Scan for the cell matching the given text and deliver its [X, Y] coordinate at center. 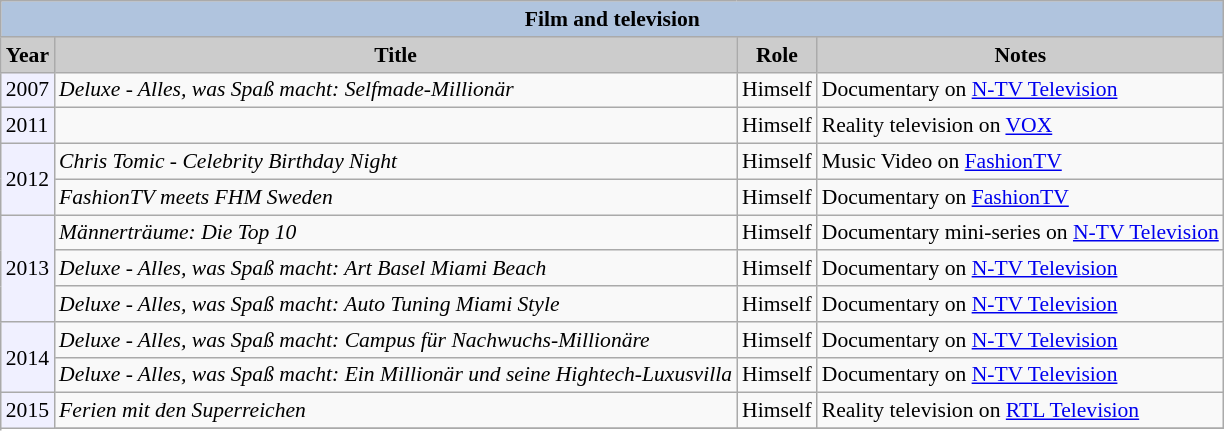
Chris Tomic - Celebrity Birthday Night [396, 162]
Film and television [612, 19]
Notes [1020, 55]
Deluxe - Alles, was Spaß macht: Selfmade-Millionär [396, 90]
2014 [28, 358]
Deluxe - Alles, was Spaß macht: Campus für Nachwuchs-Millionäre [396, 340]
Deluxe - Alles, was Spaß macht: Auto Tuning Miami Style [396, 304]
Documentary on FashionTV [1020, 197]
2015 [28, 411]
Deluxe - Alles, was Spaß macht: Ein Millionär und seine Hightech-Luxusvilla [396, 375]
Reality television on RTL Television [1020, 411]
Role [777, 55]
2011 [28, 126]
2012 [28, 180]
FashionTV meets FHM Sweden [396, 197]
Year [28, 55]
2007 [28, 90]
Reality television on VOX [1020, 126]
Männerträume: Die Top 10 [396, 233]
Deluxe - Alles, was Spaß macht: Art Basel Miami Beach [396, 269]
2013 [28, 268]
Title [396, 55]
Music Video on FashionTV [1020, 162]
Documentary mini-series on N-TV Television [1020, 233]
Ferien mit den Superreichen [396, 411]
